Locate the cell with the specified text and output its [x, y] center coordinate. 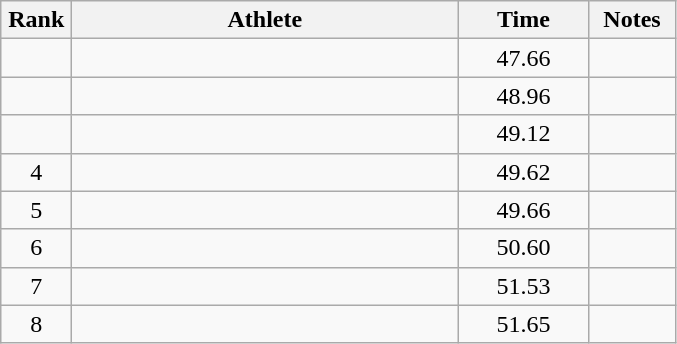
7 [36, 286]
Time [524, 20]
49.66 [524, 210]
5 [36, 210]
Athlete [265, 20]
8 [36, 324]
47.66 [524, 58]
51.53 [524, 286]
Notes [632, 20]
Rank [36, 20]
51.65 [524, 324]
49.12 [524, 134]
48.96 [524, 96]
4 [36, 172]
50.60 [524, 248]
6 [36, 248]
49.62 [524, 172]
